Return the (X, Y) coordinate for the center point of the cell that contains the specified text.  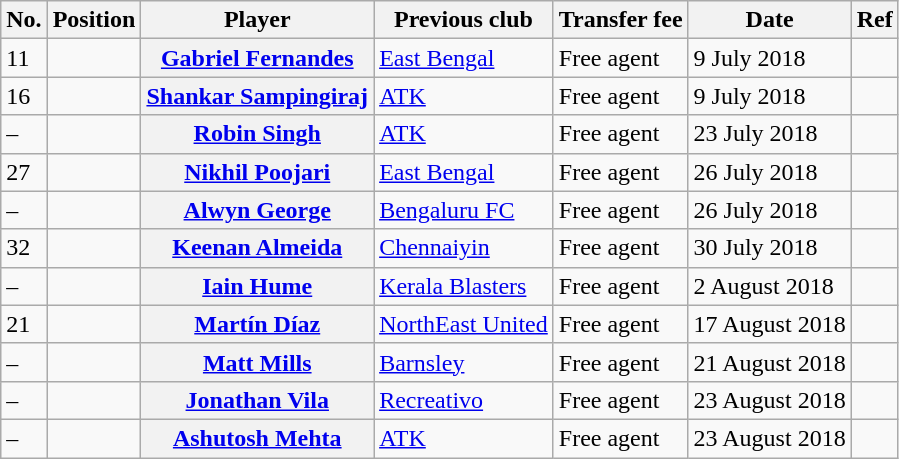
Alwyn George (258, 210)
21 August 2018 (770, 362)
11 (24, 58)
Matt Mills (258, 362)
16 (24, 96)
21 (24, 324)
Gabriel Fernandes (258, 58)
Recreativo (464, 400)
32 (24, 248)
NorthEast United (464, 324)
No. (24, 20)
Chennaiyin (464, 248)
Shankar Sampingiraj (258, 96)
Iain Hume (258, 286)
Jonathan Vila (258, 400)
23 July 2018 (770, 134)
Date (770, 20)
Previous club (464, 20)
2 August 2018 (770, 286)
17 August 2018 (770, 324)
Robin Singh (258, 134)
Barnsley (464, 362)
Player (258, 20)
30 July 2018 (770, 248)
Ref (874, 20)
Bengaluru FC (464, 210)
Kerala Blasters (464, 286)
Position (94, 20)
Ashutosh Mehta (258, 438)
27 (24, 172)
Martín Díaz (258, 324)
Transfer fee (620, 20)
Nikhil Poojari (258, 172)
Keenan Almeida (258, 248)
